For the text-containing cell, return its midpoint in [X, Y] coordinate format. 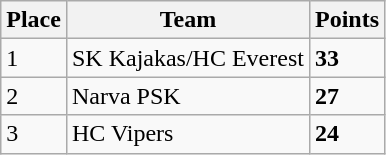
HC Vipers [188, 134]
Points [346, 20]
3 [34, 134]
27 [346, 96]
2 [34, 96]
33 [346, 58]
Place [34, 20]
1 [34, 58]
SK Kajakas/HC Everest [188, 58]
24 [346, 134]
Narva PSK [188, 96]
Team [188, 20]
